Determine the (X, Y) coordinate at the center of the cell enclosing the given text.  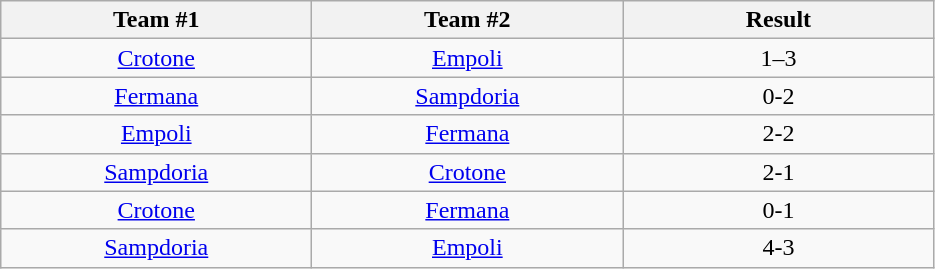
Result (778, 20)
Team #2 (468, 20)
4-3 (778, 248)
0-2 (778, 96)
0-1 (778, 210)
2-1 (778, 172)
2-2 (778, 134)
Team #1 (156, 20)
1–3 (778, 58)
